Detect which cell encompasses the target text, then output its [X, Y] center coordinate. 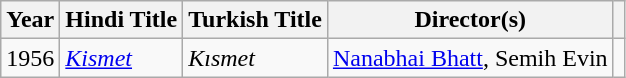
Nanabhai Bhatt, Semih Evin [470, 58]
Kısmet [256, 58]
Turkish Title [256, 20]
Hindi Title [122, 20]
Year [30, 20]
Kismet [122, 58]
Director(s) [470, 20]
1956 [30, 58]
